Determine the (X, Y) coordinate at the center of the cell enclosing the given text.  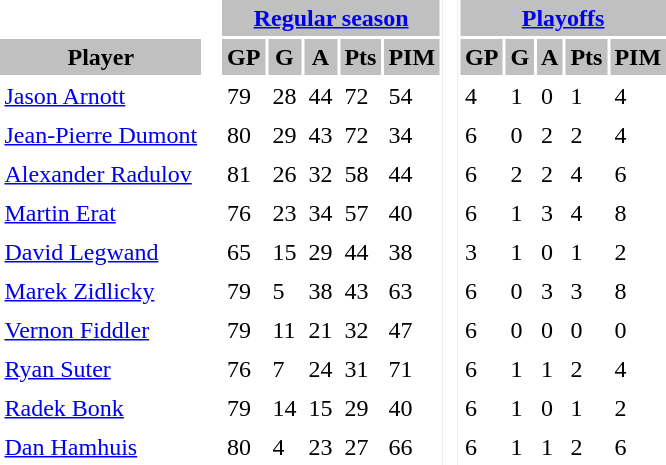
Martin Erat (101, 213)
7 (284, 369)
24 (320, 369)
Playoffs (564, 18)
Vernon Fiddler (101, 330)
Radek Bonk (101, 408)
28 (284, 96)
Jean-Pierre Dumont (101, 135)
14 (284, 408)
57 (360, 213)
Jason Arnott (101, 96)
Player (101, 57)
31 (360, 369)
65 (244, 252)
Ryan Suter (101, 369)
Alexander Radulov (101, 174)
Dan Hamhuis (101, 447)
54 (412, 96)
Regular season (332, 18)
81 (244, 174)
26 (284, 174)
27 (360, 447)
66 (412, 447)
11 (284, 330)
63 (412, 291)
5 (284, 291)
21 (320, 330)
58 (360, 174)
47 (412, 330)
David Legwand (101, 252)
Marek Zidlicky (101, 291)
71 (412, 369)
